Find where the given text appears and provide that cell's center as [x, y] coordinate. 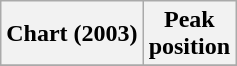
Chart (2003) [72, 34]
Peakposition [189, 34]
